From the cell containing the given text, extract its center point as (X, Y) coordinate. 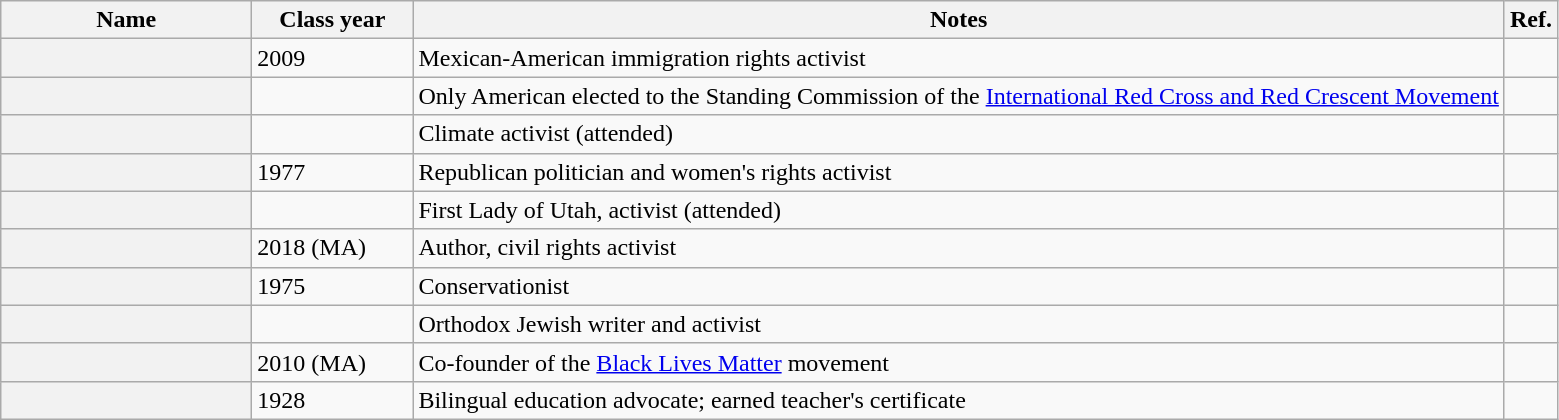
1928 (332, 400)
Co-founder of the Black Lives Matter movement (959, 362)
Orthodox Jewish writer and activist (959, 324)
Conservationist (959, 286)
Only American elected to the Standing Commission of the International Red Cross and Red Crescent Movement (959, 96)
First Lady of Utah, activist (attended) (959, 210)
Notes (959, 20)
1975 (332, 286)
Class year (332, 20)
2009 (332, 58)
Ref. (1530, 20)
2018 (MA) (332, 248)
1977 (332, 172)
Republican politician and women's rights activist (959, 172)
Climate activist (attended) (959, 134)
Author, civil rights activist (959, 248)
Mexican-American immigration rights activist (959, 58)
2010 (MA) (332, 362)
Bilingual education advocate; earned teacher's certificate (959, 400)
Name (126, 20)
